For the text-containing cell, return its midpoint in (X, Y) coordinate format. 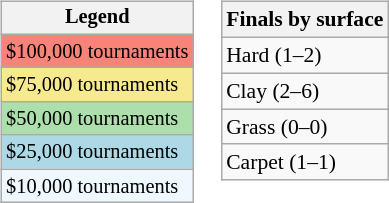
$10,000 tournaments (97, 186)
$75,000 tournaments (97, 85)
Legend (97, 18)
Finals by surface (304, 20)
Clay (2–6) (304, 91)
$25,000 tournaments (97, 152)
Grass (0–0) (304, 127)
$100,000 tournaments (97, 51)
$50,000 tournaments (97, 119)
Hard (1–2) (304, 55)
Carpet (1–1) (304, 162)
